For the text-containing cell, return its midpoint in (X, Y) coordinate format. 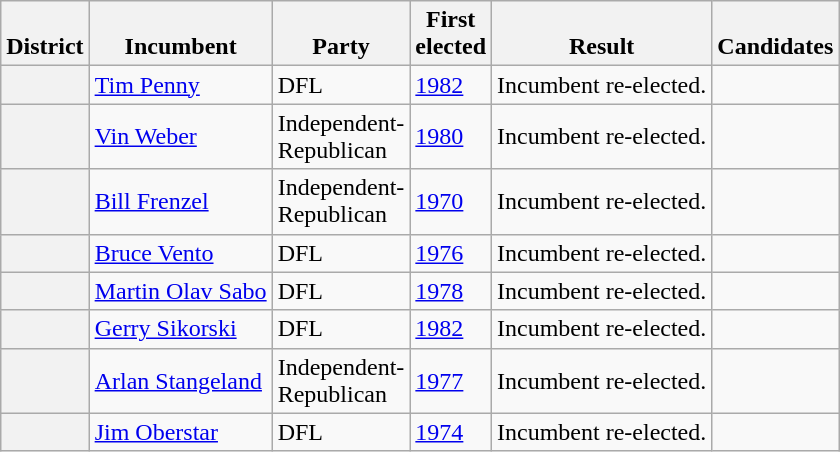
Bruce Vento (180, 253)
Bill Frenzel (180, 202)
Candidates (776, 34)
1977 (451, 380)
1974 (451, 432)
Firstelected (451, 34)
Jim Oberstar (180, 432)
Tim Penny (180, 85)
District (45, 34)
Gerry Sikorski (180, 329)
Party (341, 34)
Incumbent (180, 34)
Arlan Stangeland (180, 380)
1976 (451, 253)
Result (602, 34)
1970 (451, 202)
Vin Weber (180, 136)
1978 (451, 291)
1980 (451, 136)
Martin Olav Sabo (180, 291)
